For the text-containing cell, return its midpoint in (X, Y) coordinate format. 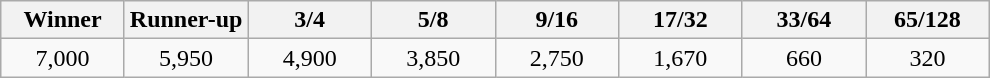
320 (928, 58)
65/128 (928, 20)
1,670 (681, 58)
Winner (63, 20)
17/32 (681, 20)
5/8 (433, 20)
4,900 (310, 58)
7,000 (63, 58)
3/4 (310, 20)
Runner-up (186, 20)
33/64 (804, 20)
3,850 (433, 58)
2,750 (557, 58)
5,950 (186, 58)
9/16 (557, 20)
660 (804, 58)
